Return the (X, Y) coordinate for the center point of the cell that contains the specified text.  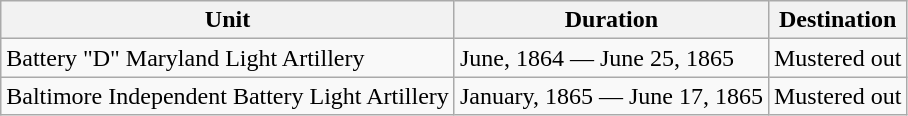
Destination (837, 20)
Duration (611, 20)
Unit (228, 20)
June, 1864 — June 25, 1865 (611, 58)
January, 1865 — June 17, 1865 (611, 96)
Battery "D" Maryland Light Artillery (228, 58)
Baltimore Independent Battery Light Artillery (228, 96)
